Extract the [x, y] coordinate from the center of the cell holding the provided text.  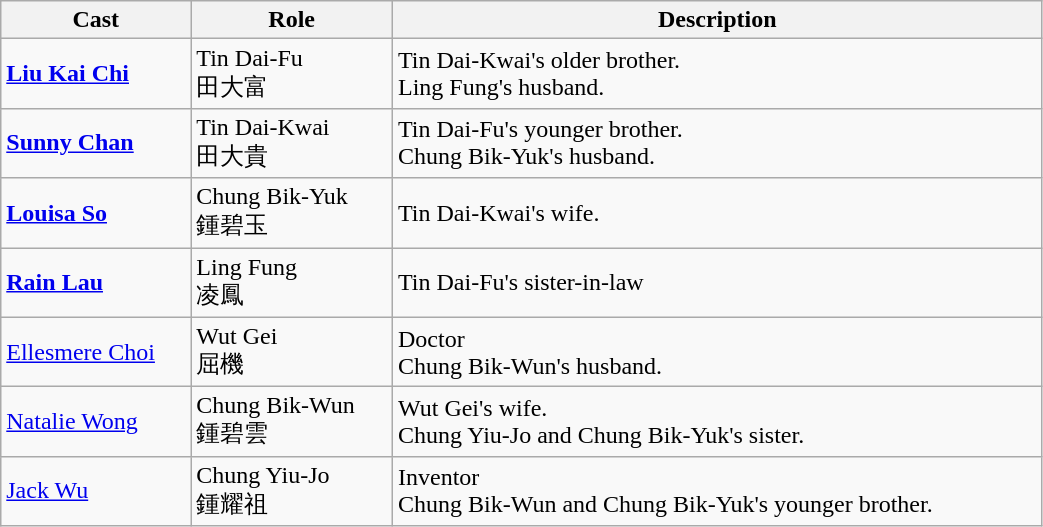
Tin Dai-Kwai 田大貴 [292, 143]
Sunny Chan [96, 143]
Chung Yiu-Jo 鍾耀祖 [292, 491]
Ling Fung 凌鳳 [292, 283]
Tin Dai-Kwai's wife. [717, 213]
Wut Gei 屈機 [292, 352]
Inventor Chung Bik-Wun and Chung Bik-Yuk's younger brother. [717, 491]
Chung Bik-Yuk 鍾碧玉 [292, 213]
Doctor Chung Bik-Wun's husband. [717, 352]
Ellesmere Choi [96, 352]
Tin Dai-Fu's younger brother. Chung Bik-Yuk's husband. [717, 143]
Description [717, 20]
Natalie Wong [96, 422]
Chung Bik-Wun 鍾碧雲 [292, 422]
Tin Dai-Kwai's older brother. Ling Fung's husband. [717, 74]
Tin Dai-Fu's sister-in-law [717, 283]
Rain Lau [96, 283]
Wut Gei's wife. Chung Yiu-Jo and Chung Bik-Yuk's sister. [717, 422]
Tin Dai-Fu 田大富 [292, 74]
Role [292, 20]
Louisa So [96, 213]
Cast [96, 20]
Jack Wu [96, 491]
Liu Kai Chi [96, 74]
